Provide the (X, Y) coordinate of the cell's center where the given text is located.  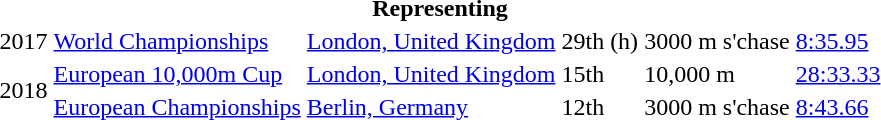
World Championships (177, 41)
3000 m s'chase (718, 41)
European 10,000m Cup (177, 74)
29th (h) (600, 41)
15th (600, 74)
10,000 m (718, 74)
